Return the [x, y] coordinate for the center point of the cell that contains the specified text.  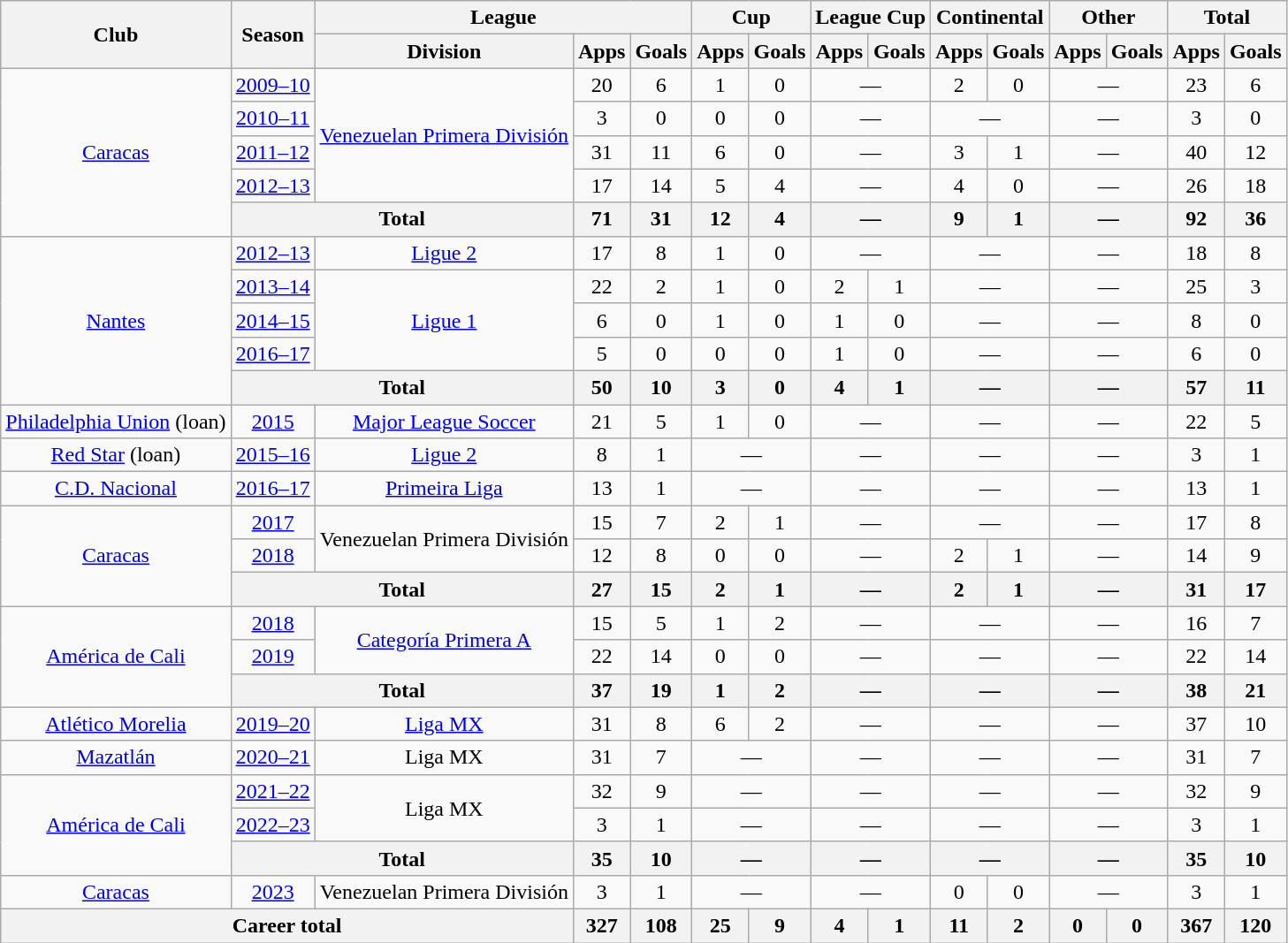
Primeira Liga [444, 489]
20 [601, 85]
2023 [272, 892]
2010–11 [272, 118]
367 [1196, 925]
League [503, 18]
19 [661, 690]
23 [1196, 85]
C.D. Nacional [116, 489]
Major League Soccer [444, 422]
Mazatlán [116, 757]
2009–10 [272, 85]
2019–20 [272, 724]
Categoría Primera A [444, 640]
League Cup [871, 18]
108 [661, 925]
Other [1109, 18]
Ligue 1 [444, 320]
26 [1196, 186]
Club [116, 34]
Career total [287, 925]
71 [601, 219]
57 [1196, 387]
92 [1196, 219]
Nantes [116, 320]
Atlético Morelia [116, 724]
50 [601, 387]
38 [1196, 690]
2015–16 [272, 455]
2015 [272, 422]
2021–22 [272, 791]
Continental [990, 18]
2013–14 [272, 286]
2019 [272, 657]
Division [444, 51]
327 [601, 925]
Season [272, 34]
Philadelphia Union (loan) [116, 422]
120 [1255, 925]
2017 [272, 522]
16 [1196, 623]
Cup [751, 18]
2020–21 [272, 757]
2022–23 [272, 825]
36 [1255, 219]
27 [601, 589]
40 [1196, 152]
2014–15 [272, 320]
Red Star (loan) [116, 455]
2011–12 [272, 152]
